Determine the (X, Y) coordinate at the center of the cell enclosing the given text.  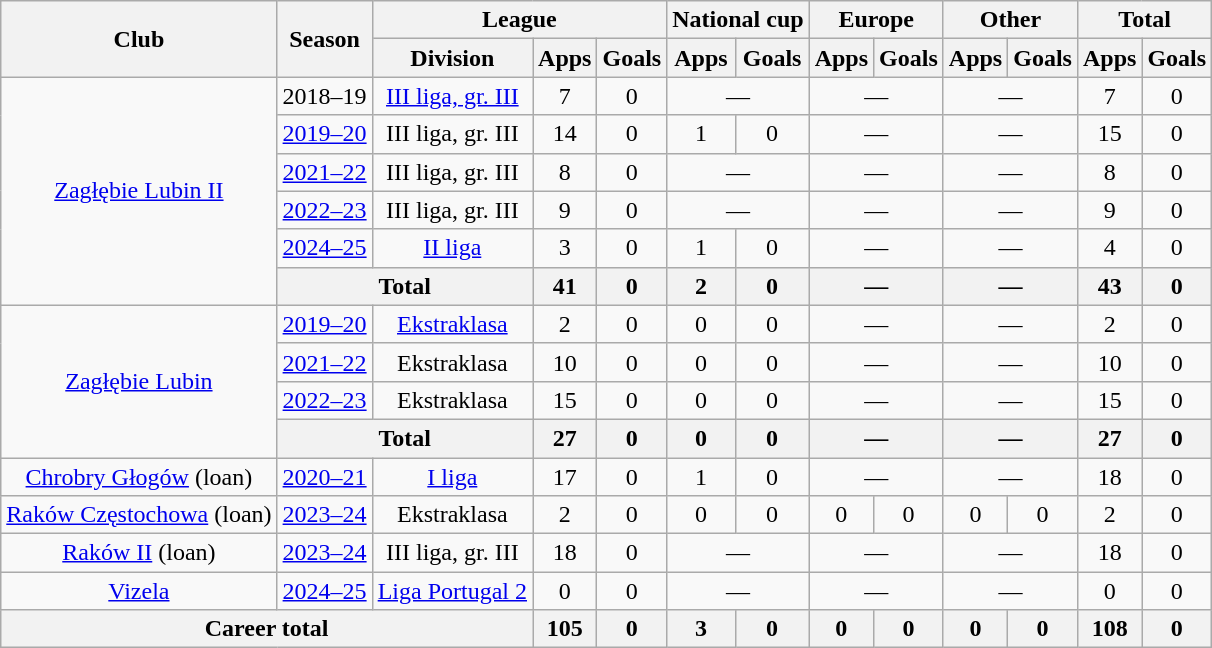
Other (1010, 20)
2018–19 (324, 96)
Club (139, 39)
108 (1109, 629)
II liga (452, 248)
Career total (267, 629)
Vizela (139, 591)
Liga Portugal 2 (452, 591)
Europe (876, 20)
Season (324, 39)
41 (565, 286)
League (520, 20)
Chrobry Głogów (loan) (139, 477)
National cup (738, 20)
43 (1109, 286)
Division (452, 58)
17 (565, 477)
Zagłębie Lubin (139, 381)
2020–21 (324, 477)
105 (565, 629)
4 (1109, 248)
Raków Częstochowa (loan) (139, 515)
Raków II (loan) (139, 553)
14 (565, 134)
I liga (452, 477)
Zagłębie Lubin II (139, 191)
